Return the (X, Y) coordinate for the center point of the cell that contains the specified text.  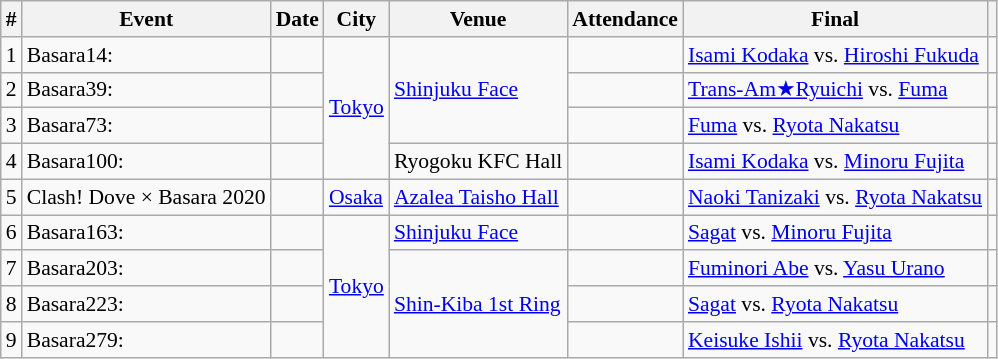
Basara203: (146, 269)
Basara39: (146, 90)
Keisuke Ishii vs. Ryota Nakatsu (835, 340)
5 (12, 197)
Basara223: (146, 304)
Ryogoku KFC Hall (478, 162)
9 (12, 340)
Final (835, 19)
1 (12, 55)
Basara279: (146, 340)
Fuma vs. Ryota Nakatsu (835, 126)
Date (298, 19)
Basara73: (146, 126)
Trans-Am★Ryuichi vs. Fuma (835, 90)
Venue (478, 19)
Event (146, 19)
Naoki Tanizaki vs. Ryota Nakatsu (835, 197)
3 (12, 126)
Fuminori Abe vs. Yasu Urano (835, 269)
Basara14: (146, 55)
Sagat vs. Ryota Nakatsu (835, 304)
Shin-Kiba 1st Ring (478, 304)
City (356, 19)
Isami Kodaka vs. Minoru Fujita (835, 162)
2 (12, 90)
Azalea Taisho Hall (478, 197)
7 (12, 269)
4 (12, 162)
Attendance (625, 19)
Osaka (356, 197)
Isami Kodaka vs. Hiroshi Fukuda (835, 55)
6 (12, 233)
Clash! Dove × Basara 2020 (146, 197)
Basara100: (146, 162)
# (12, 19)
8 (12, 304)
Sagat vs. Minoru Fujita (835, 233)
Basara163: (146, 233)
